Find where the given text appears and provide that cell's center as [x, y] coordinate. 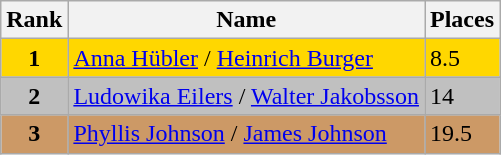
Ludowika Eilers / Walter Jakobsson [246, 96]
Anna Hübler / Heinrich Burger [246, 58]
8.5 [462, 58]
1 [34, 58]
2 [34, 96]
Places [462, 20]
3 [34, 134]
Rank [34, 20]
19.5 [462, 134]
Name [246, 20]
Phyllis Johnson / James Johnson [246, 134]
14 [462, 96]
